Identify which cell holds the provided text, then report its [x, y] central coordinate. 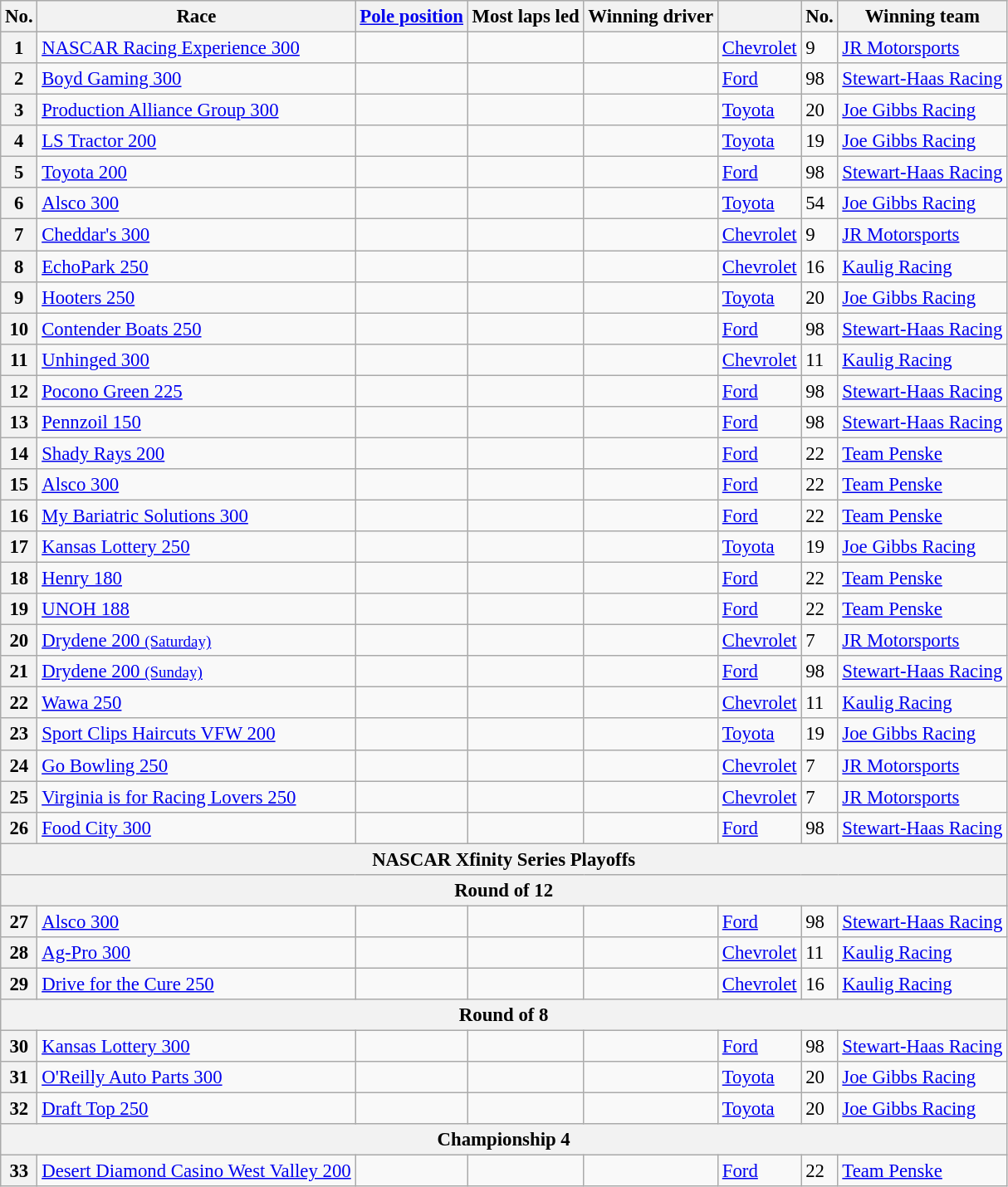
31 [19, 1077]
Round of 8 [504, 1015]
Drydene 200 (Sunday) [196, 672]
Championship 4 [504, 1140]
Winning team [922, 17]
26 [19, 828]
18 [19, 579]
8 [19, 266]
10 [19, 329]
My Bariatric Solutions 300 [196, 515]
UNOH 188 [196, 609]
Drive for the Cure 250 [196, 984]
Pocono Green 225 [196, 391]
21 [19, 672]
Kansas Lottery 300 [196, 1047]
Winning driver [651, 17]
Boyd Gaming 300 [196, 79]
15 [19, 485]
Henry 180 [196, 579]
23 [19, 735]
Go Bowling 250 [196, 765]
17 [19, 547]
NASCAR Xfinity Series Playoffs [504, 859]
24 [19, 765]
Wawa 250 [196, 703]
Shady Rays 200 [196, 453]
Hooters 250 [196, 297]
4 [19, 141]
32 [19, 1109]
Desert Diamond Casino West Valley 200 [196, 1171]
6 [19, 203]
5 [19, 173]
Unhinged 300 [196, 359]
Cheddar's 300 [196, 235]
Toyota 200 [196, 173]
14 [19, 453]
30 [19, 1047]
Contender Boats 250 [196, 329]
Virginia is for Racing Lovers 250 [196, 797]
NASCAR Racing Experience 300 [196, 48]
54 [820, 203]
EchoPark 250 [196, 266]
Draft Top 250 [196, 1109]
Ag-Pro 300 [196, 953]
Pole position [412, 17]
Pennzoil 150 [196, 423]
2 [19, 79]
28 [19, 953]
O'Reilly Auto Parts 300 [196, 1077]
13 [19, 423]
Sport Clips Haircuts VFW 200 [196, 735]
Most laps led [526, 17]
Food City 300 [196, 828]
3 [19, 110]
1 [19, 48]
Round of 12 [504, 891]
Kansas Lottery 250 [196, 547]
33 [19, 1171]
Drydene 200 (Saturday) [196, 641]
LS Tractor 200 [196, 141]
27 [19, 921]
Race [196, 17]
Production Alliance Group 300 [196, 110]
29 [19, 984]
12 [19, 391]
25 [19, 797]
